Provide the [x, y] coordinate of the cell's center where the given text is located.  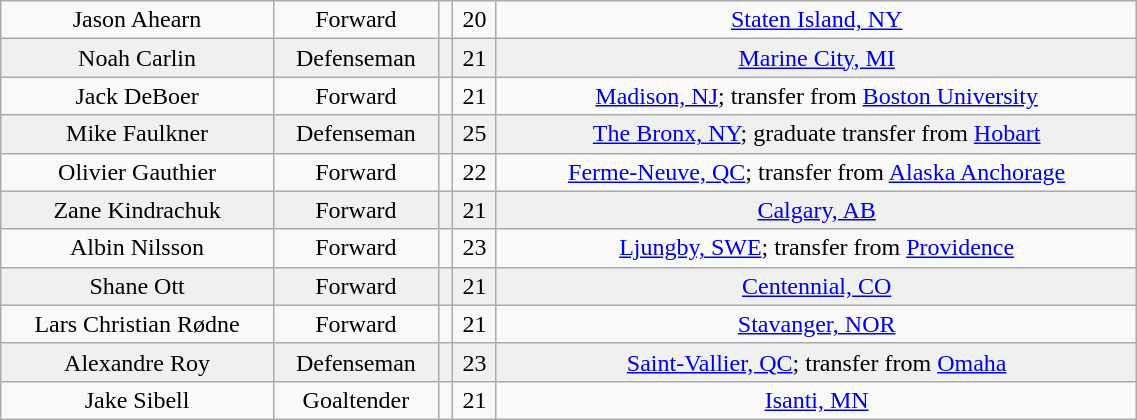
Ljungby, SWE; transfer from Providence [816, 248]
Alexandre Roy [138, 362]
Staten Island, NY [816, 20]
Goaltender [356, 400]
Noah Carlin [138, 58]
Olivier Gauthier [138, 172]
Zane Kindrachuk [138, 210]
Ferme-Neuve, QC; transfer from Alaska Anchorage [816, 172]
Mike Faulkner [138, 134]
Madison, NJ; transfer from Boston University [816, 96]
Lars Christian Rødne [138, 324]
Centennial, CO [816, 286]
Shane Ott [138, 286]
Albin Nilsson [138, 248]
The Bronx, NY; graduate transfer from Hobart [816, 134]
25 [474, 134]
Marine City, MI [816, 58]
Calgary, AB [816, 210]
Stavanger, NOR [816, 324]
Jason Ahearn [138, 20]
Saint-Vallier, QC; transfer from Omaha [816, 362]
22 [474, 172]
Jack DeBoer [138, 96]
20 [474, 20]
Isanti, MN [816, 400]
Jake Sibell [138, 400]
